Capture the cell that displays the provided text and extract its [X, Y] central coordinate. 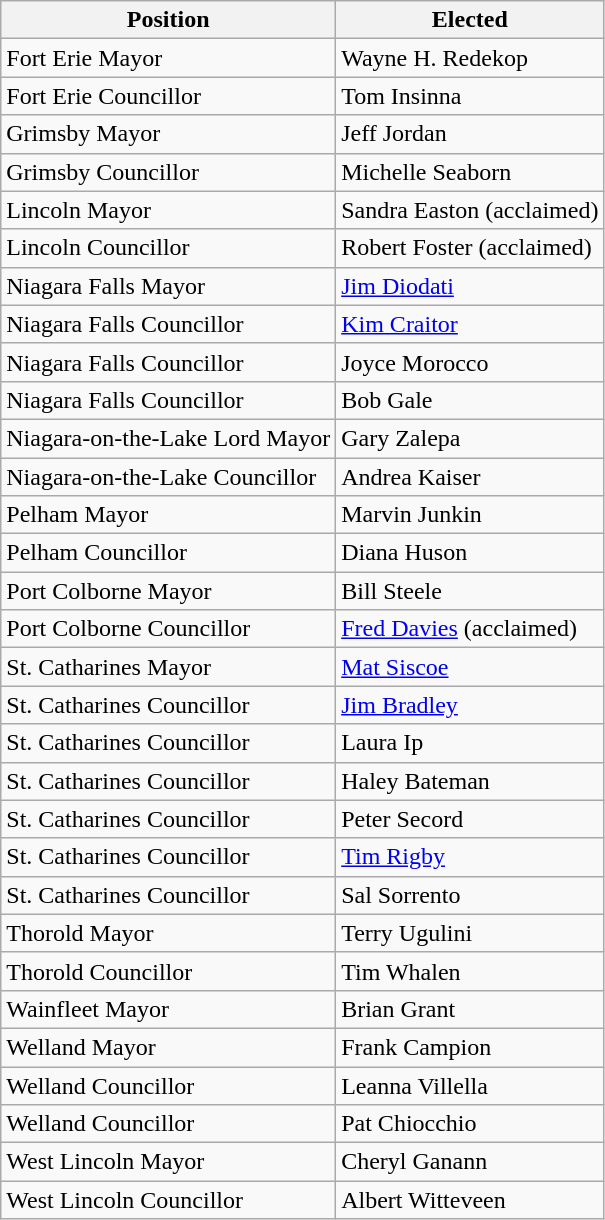
Haley Bateman [470, 781]
Tom Insinna [470, 96]
Jim Diodati [470, 286]
Fred Davies (acclaimed) [470, 629]
Bill Steele [470, 591]
Thorold Councillor [168, 971]
Laura Ip [470, 743]
Wainfleet Mayor [168, 1009]
Thorold Mayor [168, 933]
Niagara-on-the-Lake Lord Mayor [168, 438]
West Lincoln Councillor [168, 1200]
Gary Zalepa [470, 438]
Sal Sorrento [470, 895]
Pelham Mayor [168, 515]
Position [168, 20]
Peter Secord [470, 819]
Leanna Villella [470, 1085]
Albert Witteveen [470, 1200]
Lincoln Mayor [168, 210]
Andrea Kaiser [470, 477]
Wayne H. Redekop [470, 58]
West Lincoln Mayor [168, 1162]
Joyce Morocco [470, 362]
Brian Grant [470, 1009]
Jeff Jordan [470, 134]
Grimsby Mayor [168, 134]
Sandra Easton (acclaimed) [470, 210]
Kim Craitor [470, 324]
Lincoln Councillor [168, 248]
Tim Rigby [470, 857]
Mat Siscoe [470, 667]
St. Catharines Mayor [168, 667]
Cheryl Ganann [470, 1162]
Grimsby Councillor [168, 172]
Diana Huson [470, 553]
Fort Erie Mayor [168, 58]
Fort Erie Councillor [168, 96]
Elected [470, 20]
Welland Mayor [168, 1047]
Terry Ugulini [470, 933]
Tim Whalen [470, 971]
Niagara Falls Mayor [168, 286]
Robert Foster (acclaimed) [470, 248]
Pelham Councillor [168, 553]
Frank Campion [470, 1047]
Jim Bradley [470, 705]
Port Colborne Mayor [168, 591]
Pat Chiocchio [470, 1124]
Port Colborne Councillor [168, 629]
Bob Gale [470, 400]
Niagara-on-the-Lake Councillor [168, 477]
Michelle Seaborn [470, 172]
Marvin Junkin [470, 515]
